Provide the [x, y] coordinate of the cell's center where the given text is located.  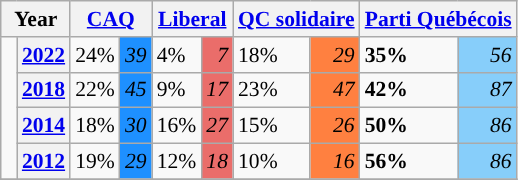
Year [36, 19]
24% [95, 55]
16 [334, 162]
42% [409, 90]
50% [409, 126]
15% [272, 126]
QC solidaire [296, 19]
19% [95, 162]
Liberal [192, 19]
2022 [44, 55]
22% [95, 90]
7 [217, 55]
18 [217, 162]
2018 [44, 90]
Parti Québécois [438, 19]
26 [334, 126]
2012 [44, 162]
17 [217, 90]
23% [272, 90]
4% [177, 55]
27 [217, 126]
2014 [44, 126]
9% [177, 90]
12% [177, 162]
10% [272, 162]
CAQ [110, 19]
87 [488, 90]
56% [409, 162]
30 [136, 126]
56 [488, 55]
47 [334, 90]
45 [136, 90]
39 [136, 55]
16% [177, 126]
35% [409, 55]
